Return the [X, Y] coordinate for the center point of the cell that contains the specified text.  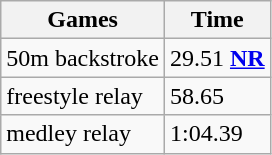
freestyle relay [83, 96]
29.51 NR [217, 58]
Games [83, 20]
50m backstroke [83, 58]
1:04.39 [217, 134]
medley relay [83, 134]
58.65 [217, 96]
Time [217, 20]
